Locate the cell with the specified text and output its [X, Y] center coordinate. 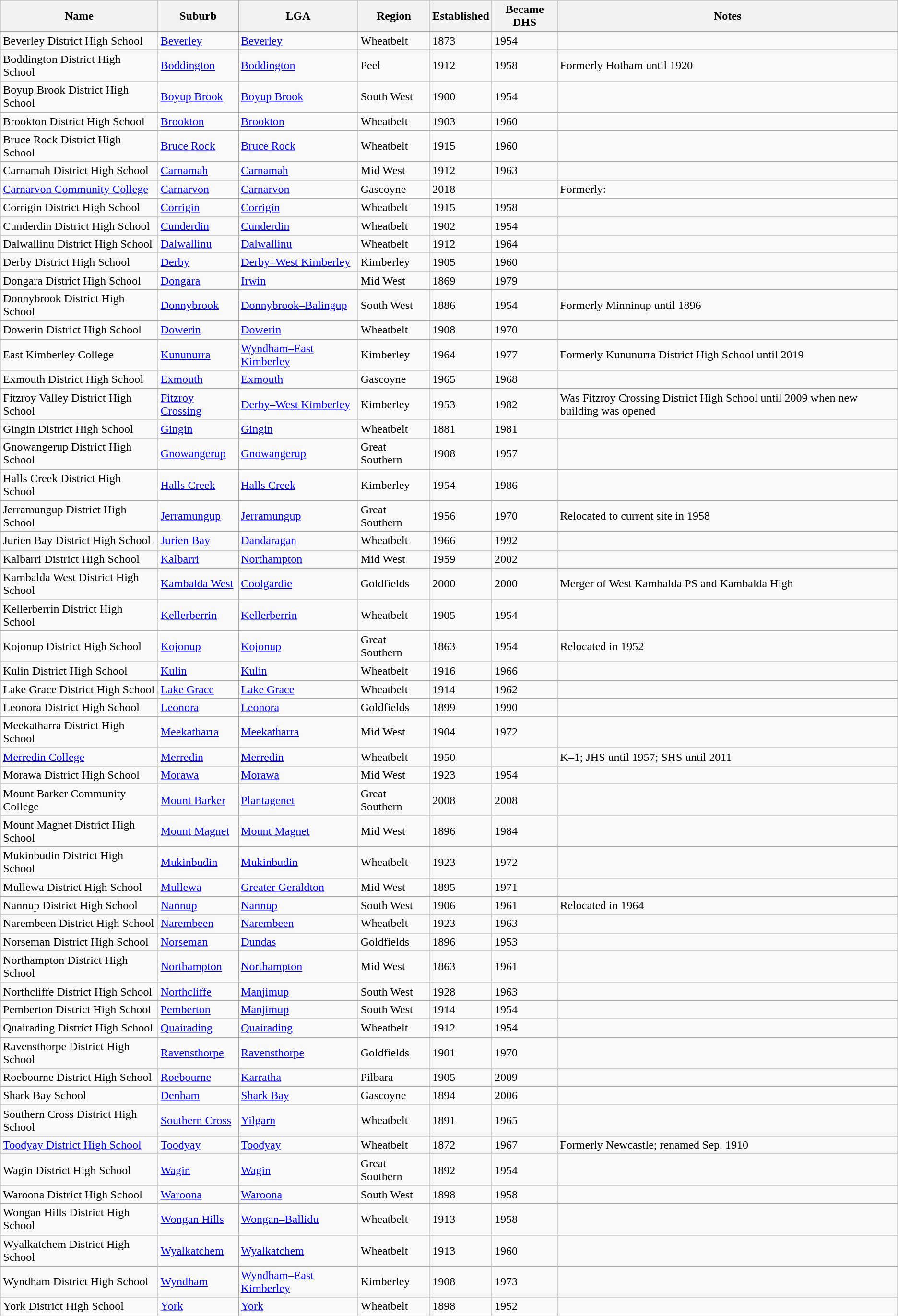
Wyndham [198, 1282]
1962 [525, 689]
Donnybrook District High School [79, 305]
1968 [525, 379]
Morawa District High School [79, 775]
Kojonup District High School [79, 646]
Gingin District High School [79, 429]
1971 [525, 887]
1872 [461, 1145]
1904 [461, 732]
Dalwallinu District High School [79, 244]
1906 [461, 905]
Formerly: [727, 189]
1957 [525, 454]
Wongan Hills District High School [79, 1220]
Kambalda West District High School [79, 583]
Plantagenet [298, 800]
Established [461, 16]
Shark Bay [298, 1096]
Quairading District High School [79, 1028]
Kununurra [198, 355]
2009 [525, 1078]
Formerly Hotham until 1920 [727, 65]
Northampton District High School [79, 966]
York District High School [79, 1306]
1973 [525, 1282]
1903 [461, 121]
Ravensthorpe District High School [79, 1053]
Dowerin District High School [79, 330]
Dongara [198, 281]
1981 [525, 429]
1916 [461, 671]
Notes [727, 16]
1881 [461, 429]
Peel [393, 65]
1895 [461, 887]
Cunderdin District High School [79, 225]
Jurien Bay District High School [79, 541]
1977 [525, 355]
Gnowangerup District High School [79, 454]
Boddington District High School [79, 65]
Mullewa [198, 887]
Region [393, 16]
Name [79, 16]
Nannup District High School [79, 905]
1900 [461, 97]
1899 [461, 708]
1956 [461, 516]
Mullewa District High School [79, 887]
Dongara District High School [79, 281]
East Kimberley College [79, 355]
Halls Creek District High School [79, 485]
Pemberton [198, 1009]
1891 [461, 1121]
Pilbara [393, 1078]
1894 [461, 1096]
1950 [461, 757]
Wagin District High School [79, 1170]
Boyup Brook District High School [79, 97]
1886 [461, 305]
Kellerberrin District High School [79, 615]
1959 [461, 559]
Formerly Minninup until 1896 [727, 305]
Beverley District High School [79, 41]
Roebourne District High School [79, 1078]
Carnamah District High School [79, 171]
Kalbarri [198, 559]
Lake Grace District High School [79, 689]
Kulin District High School [79, 671]
Toodyay District High School [79, 1145]
Derby District High School [79, 262]
Derby [198, 262]
Corrigin District High School [79, 207]
1928 [461, 991]
1967 [525, 1145]
Mukinbudin District High School [79, 863]
Wyalkatchem District High School [79, 1250]
Meekatharra District High School [79, 732]
Became DHS [525, 16]
Relocated in 1964 [727, 905]
Carnarvon Community College [79, 189]
1986 [525, 485]
2002 [525, 559]
Jurien Bay [198, 541]
1990 [525, 708]
K–1; JHS until 1957; SHS until 2011 [727, 757]
Merger of West Kambalda PS and Kambalda High [727, 583]
Wongan–Ballidu [298, 1220]
Yilgarn [298, 1121]
Coolgardie [298, 583]
Roebourne [198, 1078]
Southern Cross District High School [79, 1121]
Waroona District High School [79, 1195]
Kalbarri District High School [79, 559]
1901 [461, 1053]
LGA [298, 16]
Dandaragan [298, 541]
2018 [461, 189]
Northcliffe District High School [79, 991]
Bruce Rock District High School [79, 146]
1984 [525, 831]
Brookton District High School [79, 121]
1979 [525, 281]
Dundas [298, 942]
Wongan Hills [198, 1220]
Mount Barker Community College [79, 800]
Southern Cross [198, 1121]
Formerly Newcastle; renamed Sep. 1910 [727, 1145]
Donnybrook [198, 305]
1892 [461, 1170]
Denham [198, 1096]
Relocated in 1952 [727, 646]
1869 [461, 281]
Mount Barker [198, 800]
Wyndham District High School [79, 1282]
1992 [525, 541]
Pemberton District High School [79, 1009]
Karratha [298, 1078]
Norseman [198, 942]
1873 [461, 41]
Jerramungup District High School [79, 516]
1982 [525, 404]
Narembeen District High School [79, 924]
Kambalda West [198, 583]
1952 [525, 1306]
Suburb [198, 16]
Leonora District High School [79, 708]
Exmouth District High School [79, 379]
2006 [525, 1096]
Greater Geraldton [298, 887]
Fitzroy Valley District High School [79, 404]
Was Fitzroy Crossing District High School until 2009 when new building was opened [727, 404]
Fitzroy Crossing [198, 404]
Donnybrook–Balingup [298, 305]
1902 [461, 225]
Northcliffe [198, 991]
Merredin College [79, 757]
Formerly Kununurra District High School until 2019 [727, 355]
Mount Magnet District High School [79, 831]
Irwin [298, 281]
Relocated to current site in 1958 [727, 516]
Shark Bay School [79, 1096]
Norseman District High School [79, 942]
